Provide the (x, y) coordinate of the cell's center where the given text is located.  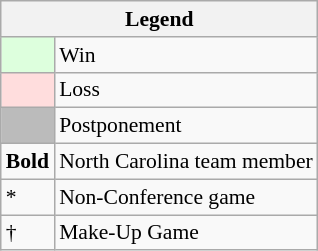
Win (186, 55)
* (28, 197)
Non-Conference game (186, 197)
Bold (28, 162)
North Carolina team member (186, 162)
† (28, 233)
Postponement (186, 126)
Loss (186, 90)
Legend (160, 19)
Make-Up Game (186, 233)
